Identify which cell holds the provided text, then report its [x, y] central coordinate. 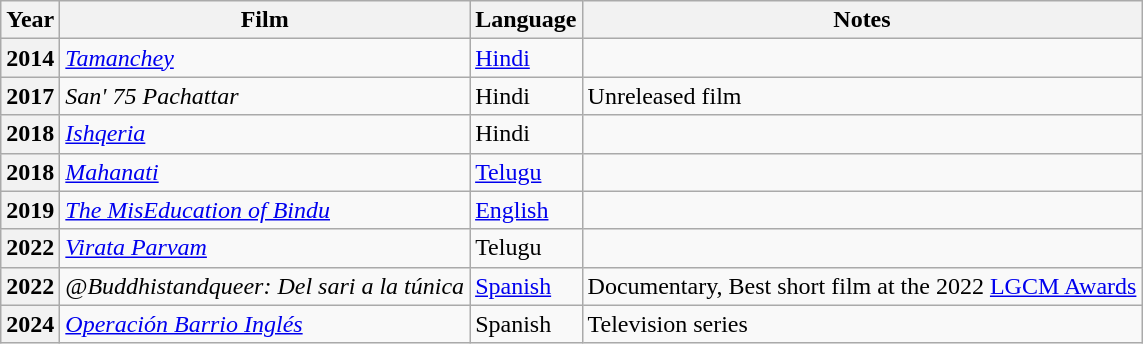
The MisEducation of Bindu [265, 210]
San' 75 Pachattar [265, 96]
Documentary, Best short film at the 2022 LGCM Awards [862, 286]
Notes [862, 20]
Film [265, 20]
English [526, 210]
Tamanchey [265, 58]
2017 [30, 96]
Television series [862, 324]
Language [526, 20]
2019 [30, 210]
Mahanati [265, 172]
Ishqeria [265, 134]
Unreleased film [862, 96]
2014 [30, 58]
Year [30, 20]
Virata Parvam [265, 248]
2024 [30, 324]
@Buddhistandqueer: Del sari a la túnica [265, 286]
Operación Barrio Inglés [265, 324]
